Search for the cell housing the specified text and yield its (x, y) center coordinate. 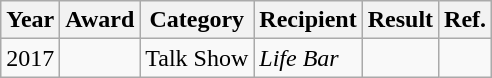
Recipient (308, 20)
2017 (30, 58)
Talk Show (197, 58)
Category (197, 20)
Result (400, 20)
Year (30, 20)
Award (100, 20)
Life Bar (308, 58)
Ref. (466, 20)
